Provide the (x, y) coordinate of the cell's center where the given text is located.  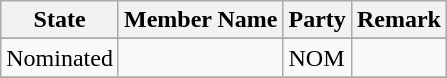
Member Name (200, 20)
Remark (398, 20)
Party (317, 20)
NOM (317, 58)
Nominated (60, 58)
State (60, 20)
